Output the [X, Y] coordinate of the center of the cell containing the given text.  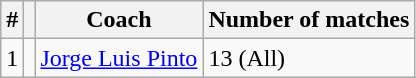
1 [12, 58]
Coach [119, 20]
Jorge Luis Pinto [119, 58]
13 (All) [309, 58]
Number of matches [309, 20]
# [12, 20]
